Locate the cell with the specified text and output its (X, Y) center coordinate. 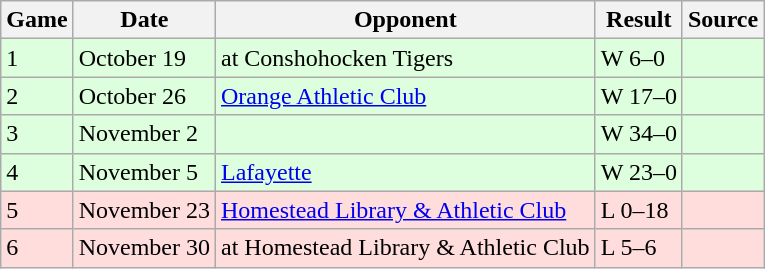
5 (37, 210)
3 (37, 134)
4 (37, 172)
November 5 (144, 172)
1 (37, 58)
at Homestead Library & Athletic Club (405, 248)
W 23–0 (638, 172)
Homestead Library & Athletic Club (405, 210)
W 34–0 (638, 134)
October 19 (144, 58)
November 30 (144, 248)
November 23 (144, 210)
L 5–6 (638, 248)
Lafayette (405, 172)
Result (638, 20)
November 2 (144, 134)
6 (37, 248)
October 26 (144, 96)
W 6–0 (638, 58)
Orange Athletic Club (405, 96)
W 17–0 (638, 96)
Source (722, 20)
Date (144, 20)
Game (37, 20)
Opponent (405, 20)
L 0–18 (638, 210)
at Conshohocken Tigers (405, 58)
2 (37, 96)
